Search for the cell housing the specified text and yield its (x, y) center coordinate. 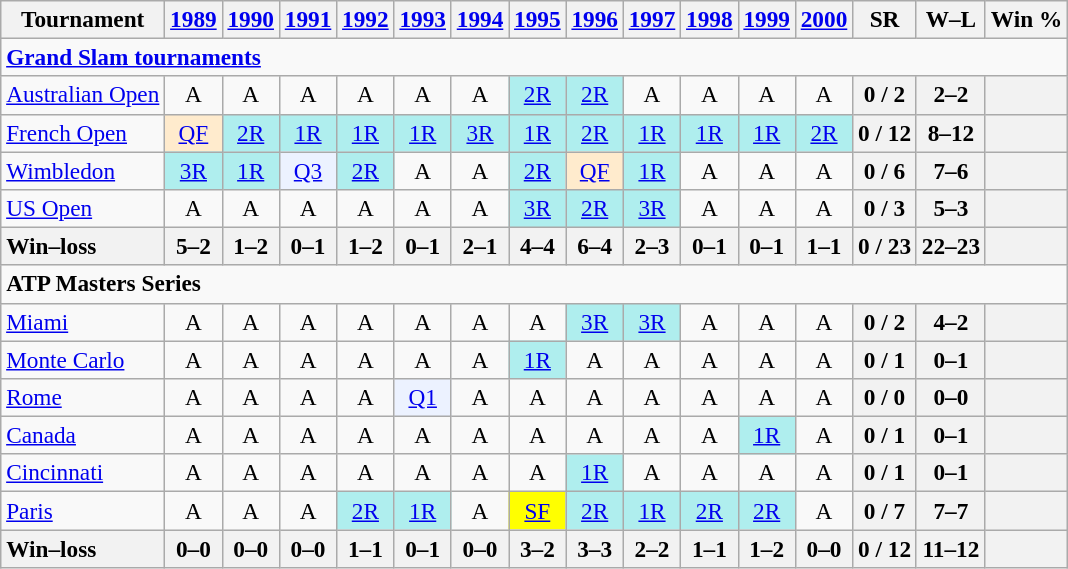
1993 (422, 19)
Tournament (83, 19)
2000 (824, 19)
2–3 (652, 246)
Canada (83, 435)
ATP Masters Series (534, 284)
5–3 (950, 208)
22–23 (950, 246)
11–12 (950, 548)
Paris (83, 510)
0 / 7 (885, 510)
Australian Open (83, 95)
Miami (83, 322)
SF (538, 510)
3–3 (594, 548)
4–2 (950, 322)
US Open (83, 208)
5–2 (194, 246)
1997 (652, 19)
1998 (710, 19)
8–12 (950, 133)
Q1 (422, 397)
1989 (194, 19)
0 / 3 (885, 208)
0 / 0 (885, 397)
W–L (950, 19)
4–4 (538, 246)
Grand Slam tournaments (534, 57)
1996 (594, 19)
1992 (366, 19)
7–7 (950, 510)
1991 (308, 19)
Win % (1026, 19)
3–2 (538, 548)
1999 (766, 19)
7–6 (950, 170)
Monte Carlo (83, 359)
2–1 (480, 246)
1990 (250, 19)
Rome (83, 397)
SR (885, 19)
1994 (480, 19)
1995 (538, 19)
French Open (83, 133)
Q3 (308, 170)
0 / 6 (885, 170)
6–4 (594, 246)
0 / 23 (885, 246)
Wimbledon (83, 170)
Cincinnati (83, 473)
